Capture the cell that displays the provided text and extract its [X, Y] central coordinate. 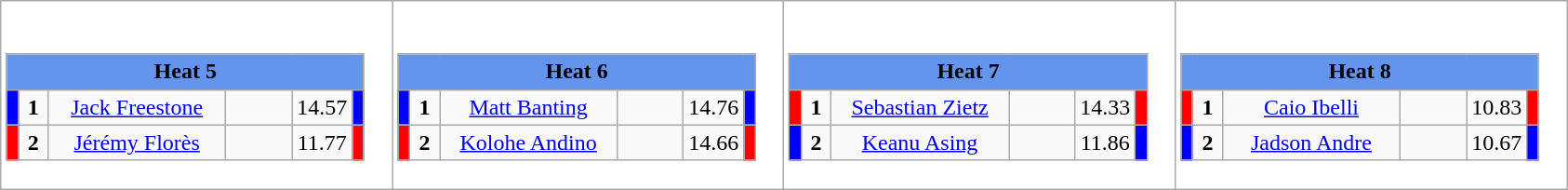
Jadson Andre [1311, 142]
Heat 5 [185, 72]
Keanu Asing [921, 142]
11.86 [1105, 142]
Sebastian Zietz [921, 107]
Heat 8 1 Caio Ibelli 10.83 2 Jadson Andre 10.67 [1371, 95]
10.67 [1497, 142]
Heat 5 1 Jack Freestone 14.57 2 Jérémy Florès 11.77 [197, 95]
11.77 [322, 142]
14.76 [714, 107]
14.57 [322, 107]
Heat 6 1 Matt Banting 14.76 2 Kolohe Andino 14.66 [588, 95]
14.33 [1105, 107]
Jack Freestone [138, 107]
14.66 [714, 142]
Matt Banting [528, 107]
Heat 7 1 Sebastian Zietz 14.33 2 Keanu Asing 11.86 [980, 95]
Caio Ibelli [1311, 107]
Jérémy Florès [138, 142]
Kolohe Andino [528, 142]
Heat 6 [577, 72]
10.83 [1497, 107]
Heat 7 [968, 72]
Heat 8 [1360, 72]
